Detect which cell encompasses the target text, then output its [x, y] center coordinate. 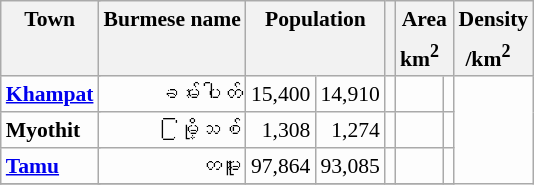
Myothit [50, 130]
1,308 [280, 130]
Burmese name [172, 18]
Tamu [50, 165]
Area [424, 18]
Town [50, 18]
မြို့သစ် [172, 130]
/km2 [488, 56]
တမူး [172, 165]
Khampat [50, 94]
Population [316, 18]
15,400 [280, 94]
14,910 [350, 94]
ခမ်းပါတ် [172, 94]
93,085 [350, 165]
km2 [419, 56]
Density [494, 18]
1,274 [350, 130]
97,864 [280, 165]
